For the text-containing cell, return its midpoint in (X, Y) coordinate format. 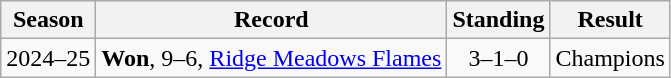
Season (48, 20)
Result (610, 20)
Standing (498, 20)
3–1–0 (498, 58)
Won, 9–6, Ridge Meadows Flames (272, 58)
Record (272, 20)
2024–25 (48, 58)
Champions (610, 58)
